Locate the cell with the specified text and output its [x, y] center coordinate. 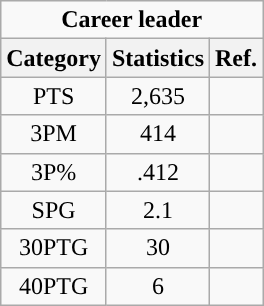
Career leader [132, 20]
Ref. [236, 58]
2.1 [158, 210]
Statistics [158, 58]
SPG [54, 210]
Category [54, 58]
30PTG [54, 248]
30 [158, 248]
2,635 [158, 96]
.412 [158, 172]
PTS [54, 96]
414 [158, 134]
3P% [54, 172]
6 [158, 286]
40PTG [54, 286]
3PM [54, 134]
